Output the [X, Y] coordinate of the center of the cell containing the given text.  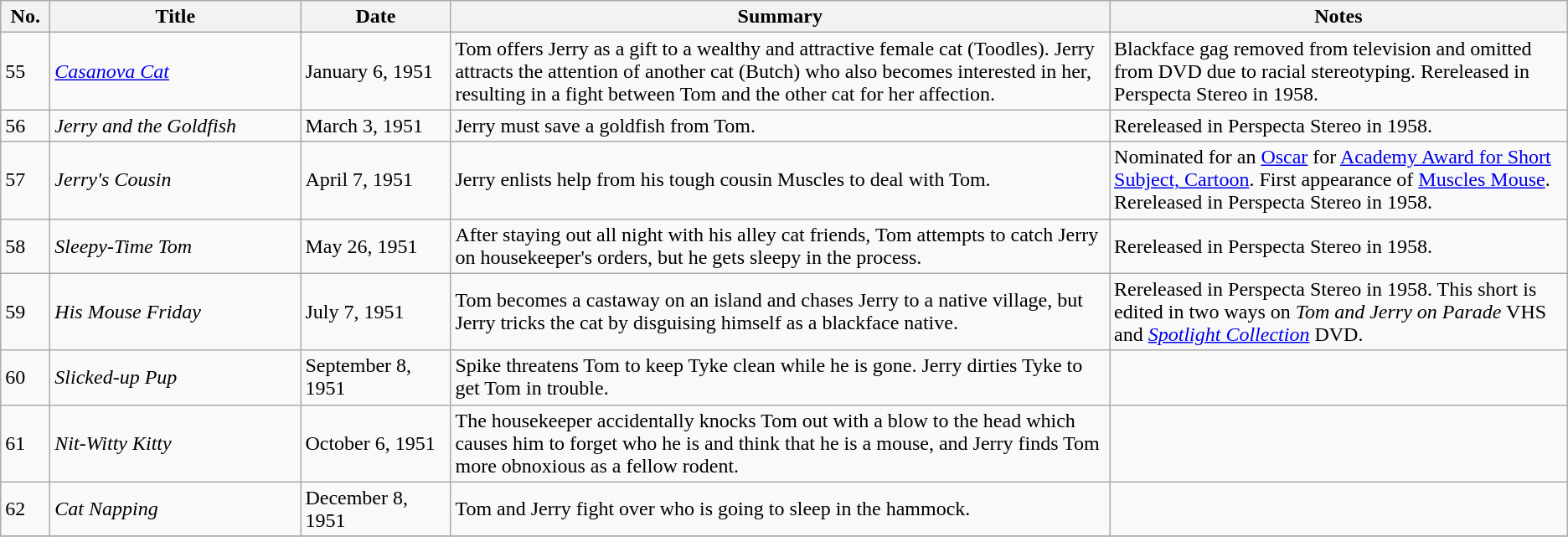
Rereleased in Perspecta Stereo in 1958. This short is edited in two ways on Tom and Jerry on Parade VHS and Spotlight Collection DVD. [1338, 312]
May 26, 1951 [375, 246]
January 6, 1951 [375, 71]
July 7, 1951 [375, 312]
Date [375, 17]
57 [25, 180]
Jerry enlists help from his tough cousin Muscles to deal with Tom. [781, 180]
September 8, 1951 [375, 377]
Nominated for an Oscar for Academy Award for Short Subject, Cartoon. First appearance of Muscles Mouse. Rereleased in Perspecta Stereo in 1958. [1338, 180]
Notes [1338, 17]
Slicked-up Pup [176, 377]
Jerry must save a goldfish from Tom. [781, 126]
Jerry's Cousin [176, 180]
April 7, 1951 [375, 180]
His Mouse Friday [176, 312]
Jerry and the Goldfish [176, 126]
60 [25, 377]
Cat Napping [176, 509]
December 8, 1951 [375, 509]
Casanova Cat [176, 71]
After staying out all night with his alley cat friends, Tom attempts to catch Jerry on housekeeper's orders, but he gets sleepy in the process. [781, 246]
Sleepy-Time Tom [176, 246]
October 6, 1951 [375, 443]
56 [25, 126]
55 [25, 71]
59 [25, 312]
58 [25, 246]
Title [176, 17]
March 3, 1951 [375, 126]
Tom and Jerry fight over who is going to sleep in the hammock. [781, 509]
Tom becomes a castaway on an island and chases Jerry to a native village, but Jerry tricks the cat by disguising himself as a blackface native. [781, 312]
Spike threatens Tom to keep Tyke clean while he is gone. Jerry dirties Tyke to get Tom in trouble. [781, 377]
Nit-Witty Kitty [176, 443]
Summary [781, 17]
61 [25, 443]
Blackface gag removed from television and omitted from DVD due to racial stereotyping. Rereleased in Perspecta Stereo in 1958. [1338, 71]
No. [25, 17]
62 [25, 509]
